From the cell containing the given text, extract its center point as [x, y] coordinate. 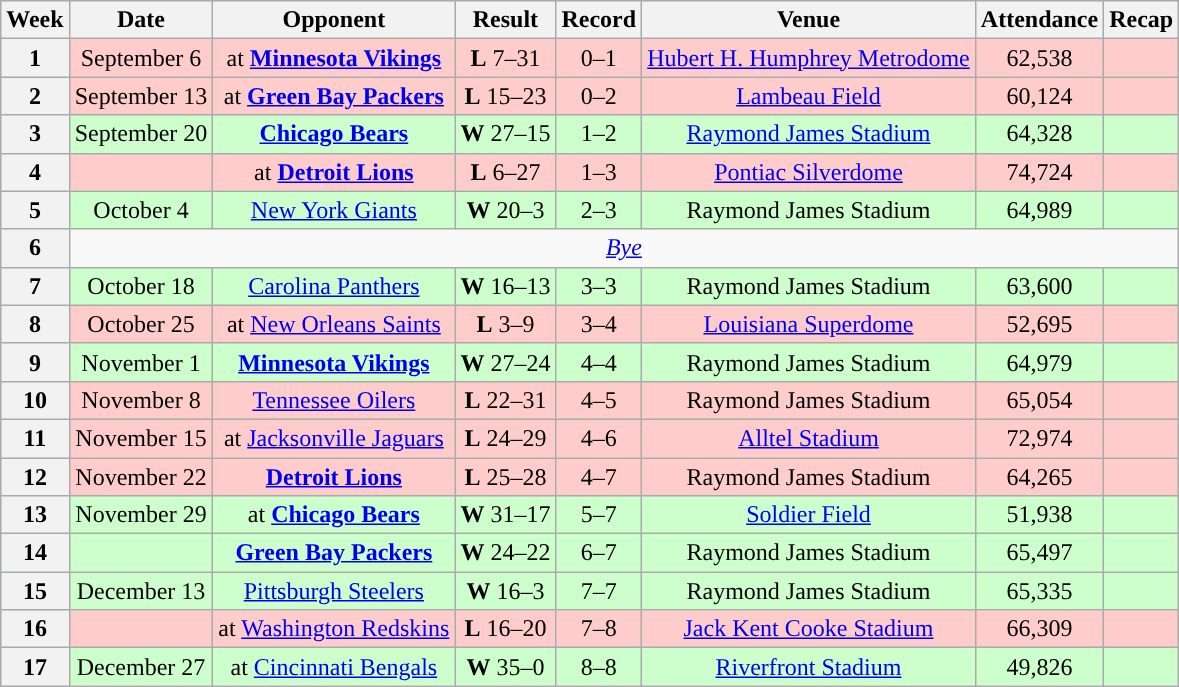
W 20–3 [506, 210]
12 [35, 477]
0–2 [599, 96]
December 27 [141, 667]
13 [35, 515]
7–8 [599, 629]
8 [35, 324]
Bye [624, 248]
64,328 [1039, 134]
Date [141, 20]
November 22 [141, 477]
Hubert H. Humphrey Metrodome [809, 58]
at New Orleans Saints [334, 324]
10 [35, 400]
November 1 [141, 362]
Green Bay Packers [334, 553]
October 18 [141, 286]
65,054 [1039, 400]
L 6–27 [506, 172]
Pittsburgh Steelers [334, 591]
at Minnesota Vikings [334, 58]
October 25 [141, 324]
3–4 [599, 324]
7–7 [599, 591]
Week [35, 20]
60,124 [1039, 96]
W 31–17 [506, 515]
Minnesota Vikings [334, 362]
September 13 [141, 96]
Recap [1142, 20]
1–3 [599, 172]
7 [35, 286]
1 [35, 58]
62,538 [1039, 58]
Result [506, 20]
6–7 [599, 553]
W 16–3 [506, 591]
September 6 [141, 58]
51,938 [1039, 515]
2 [35, 96]
65,335 [1039, 591]
W 27–24 [506, 362]
17 [35, 667]
L 24–29 [506, 438]
15 [35, 591]
2–3 [599, 210]
Venue [809, 20]
L 25–28 [506, 477]
Riverfront Stadium [809, 667]
L 7–31 [506, 58]
16 [35, 629]
64,989 [1039, 210]
Lambeau Field [809, 96]
64,979 [1039, 362]
L 3–9 [506, 324]
Attendance [1039, 20]
at Washington Redskins [334, 629]
at Detroit Lions [334, 172]
W 16–13 [506, 286]
5 [35, 210]
November 8 [141, 400]
Record [599, 20]
December 13 [141, 591]
November 15 [141, 438]
L 16–20 [506, 629]
65,497 [1039, 553]
3 [35, 134]
52,695 [1039, 324]
Chicago Bears [334, 134]
8–8 [599, 667]
49,826 [1039, 667]
4–6 [599, 438]
9 [35, 362]
L 15–23 [506, 96]
64,265 [1039, 477]
6 [35, 248]
4–7 [599, 477]
at Jacksonville Jaguars [334, 438]
63,600 [1039, 286]
Pontiac Silverdome [809, 172]
14 [35, 553]
5–7 [599, 515]
Alltel Stadium [809, 438]
Carolina Panthers [334, 286]
3–3 [599, 286]
Opponent [334, 20]
W 35–0 [506, 667]
Soldier Field [809, 515]
October 4 [141, 210]
at Cincinnati Bengals [334, 667]
Tennessee Oilers [334, 400]
L 22–31 [506, 400]
W 24–22 [506, 553]
74,724 [1039, 172]
at Green Bay Packers [334, 96]
4–5 [599, 400]
Detroit Lions [334, 477]
0–1 [599, 58]
November 29 [141, 515]
Louisiana Superdome [809, 324]
4 [35, 172]
New York Giants [334, 210]
Jack Kent Cooke Stadium [809, 629]
72,974 [1039, 438]
66,309 [1039, 629]
4–4 [599, 362]
W 27–15 [506, 134]
11 [35, 438]
at Chicago Bears [334, 515]
September 20 [141, 134]
1–2 [599, 134]
